Return the [x, y] coordinate for the center point of the cell that contains the specified text.  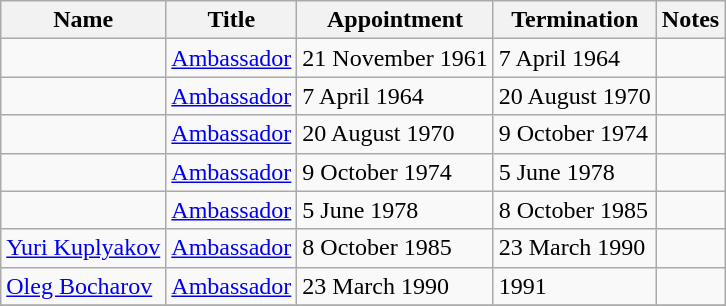
Notes [690, 20]
21 November 1961 [395, 58]
Oleg Bocharov [84, 286]
Yuri Kuplyakov [84, 248]
1991 [574, 286]
Appointment [395, 20]
Title [232, 20]
Name [84, 20]
Termination [574, 20]
